For the text-containing cell, return its midpoint in (x, y) coordinate format. 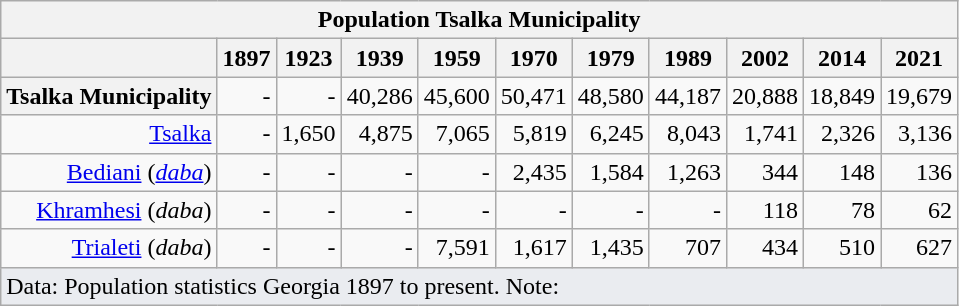
1,584 (610, 172)
1979 (610, 58)
8,043 (688, 134)
4,875 (380, 134)
136 (920, 172)
2,435 (534, 172)
62 (920, 210)
1,263 (688, 172)
Population Tsalka Municipality (480, 20)
2,326 (842, 134)
78 (842, 210)
Data: Population statistics Georgia 1897 to present. Note: (480, 286)
510 (842, 248)
Tsalka Municipality (109, 96)
7,065 (456, 134)
Bediani (daba) (109, 172)
5,819 (534, 134)
2014 (842, 58)
7,591 (456, 248)
40,286 (380, 96)
1959 (456, 58)
Trialeti (daba) (109, 248)
1989 (688, 58)
1897 (246, 58)
20,888 (764, 96)
44,187 (688, 96)
707 (688, 248)
118 (764, 210)
1970 (534, 58)
Khramhesi (daba) (109, 210)
1,650 (308, 134)
Tsalka (109, 134)
48,580 (610, 96)
344 (764, 172)
1923 (308, 58)
2021 (920, 58)
1,617 (534, 248)
6,245 (610, 134)
45,600 (456, 96)
148 (842, 172)
1,741 (764, 134)
2002 (764, 58)
50,471 (534, 96)
3,136 (920, 134)
19,679 (920, 96)
1939 (380, 58)
434 (764, 248)
18,849 (842, 96)
1,435 (610, 248)
627 (920, 248)
